Capture the cell that displays the provided text and extract its [x, y] central coordinate. 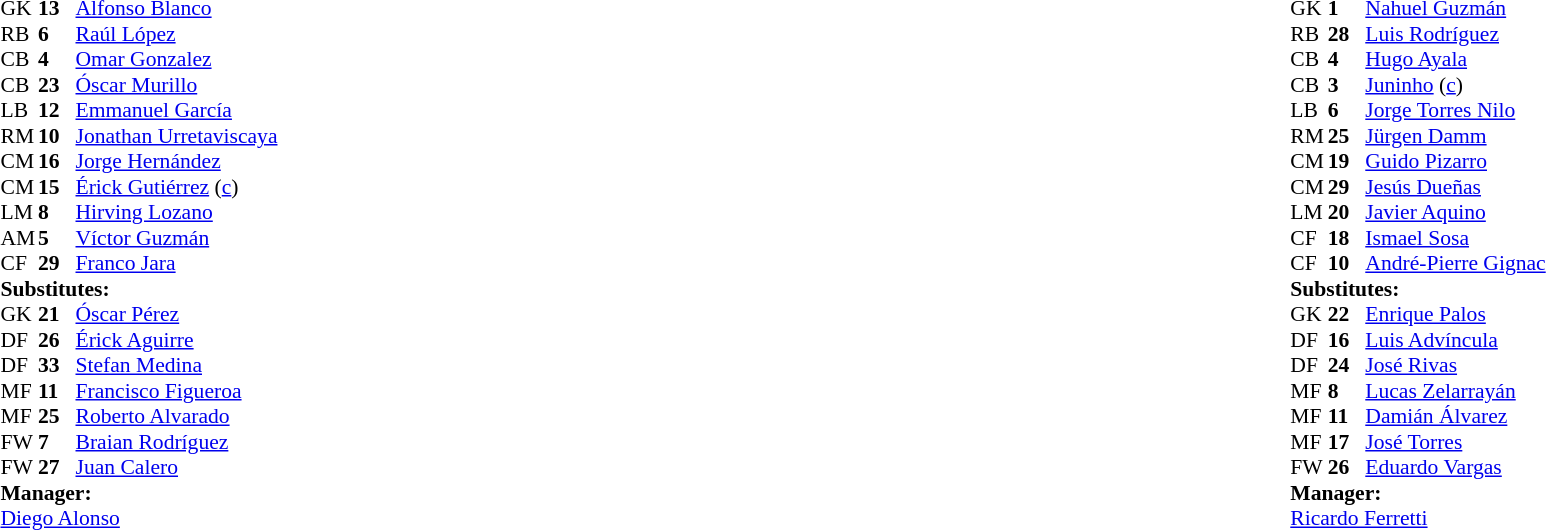
Stefan Medina [177, 365]
Emmanuel García [177, 111]
Jesús Dueñas [1455, 187]
Víctor Guzmán [177, 238]
Jonathan Urretaviscaya [177, 136]
15 [57, 187]
Jürgen Damm [1455, 136]
3 [1347, 85]
Braian Rodríguez [177, 442]
Franco Jara [177, 263]
André-Pierre Gignac [1455, 263]
Francisco Figueroa [177, 391]
Guido Pizarro [1455, 161]
7 [57, 442]
18 [1347, 238]
Érick Aguirre [177, 340]
Érick Gutiérrez (c) [177, 187]
Lucas Zelarrayán [1455, 391]
24 [1347, 365]
AM [19, 238]
Ismael Sosa [1455, 238]
Juninho (c) [1455, 85]
Hugo Ayala [1455, 59]
Javier Aquino [1455, 213]
Óscar Pérez [177, 315]
28 [1347, 34]
Damián Álvarez [1455, 417]
21 [57, 315]
33 [57, 365]
Enrique Palos [1455, 315]
27 [57, 467]
20 [1347, 213]
17 [1347, 442]
José Rivas [1455, 365]
23 [57, 85]
Hirving Lozano [177, 213]
19 [1347, 161]
22 [1347, 315]
Luis Rodríguez [1455, 34]
Raúl López [177, 34]
Luis Advíncula [1455, 340]
Omar Gonzalez [177, 59]
Juan Calero [177, 467]
José Torres [1455, 442]
Eduardo Vargas [1455, 467]
Jorge Hernández [177, 161]
Óscar Murillo [177, 85]
5 [57, 238]
Jorge Torres Nilo [1455, 111]
Roberto Alvarado [177, 417]
12 [57, 111]
